Search for the cell housing the specified text and yield its (x, y) center coordinate. 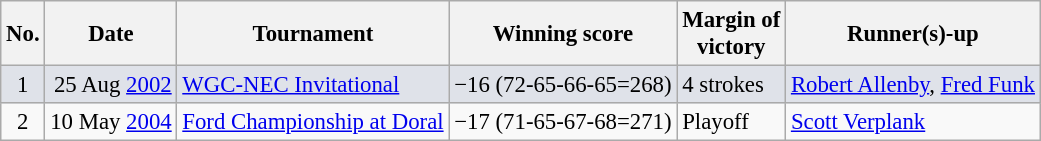
Runner(s)-up (914, 34)
10 May 2004 (111, 122)
4 strokes (732, 85)
25 Aug 2002 (111, 85)
Ford Championship at Doral (313, 122)
Playoff (732, 122)
Scott Verplank (914, 122)
2 (23, 122)
WGC-NEC Invitational (313, 85)
Margin ofvictory (732, 34)
No. (23, 34)
−16 (72-65-66-65=268) (563, 85)
Winning score (563, 34)
Tournament (313, 34)
Robert Allenby, Fred Funk (914, 85)
Date (111, 34)
1 (23, 85)
−17 (71-65-67-68=271) (563, 122)
